Output the (x, y) coordinate of the center of the cell containing the given text.  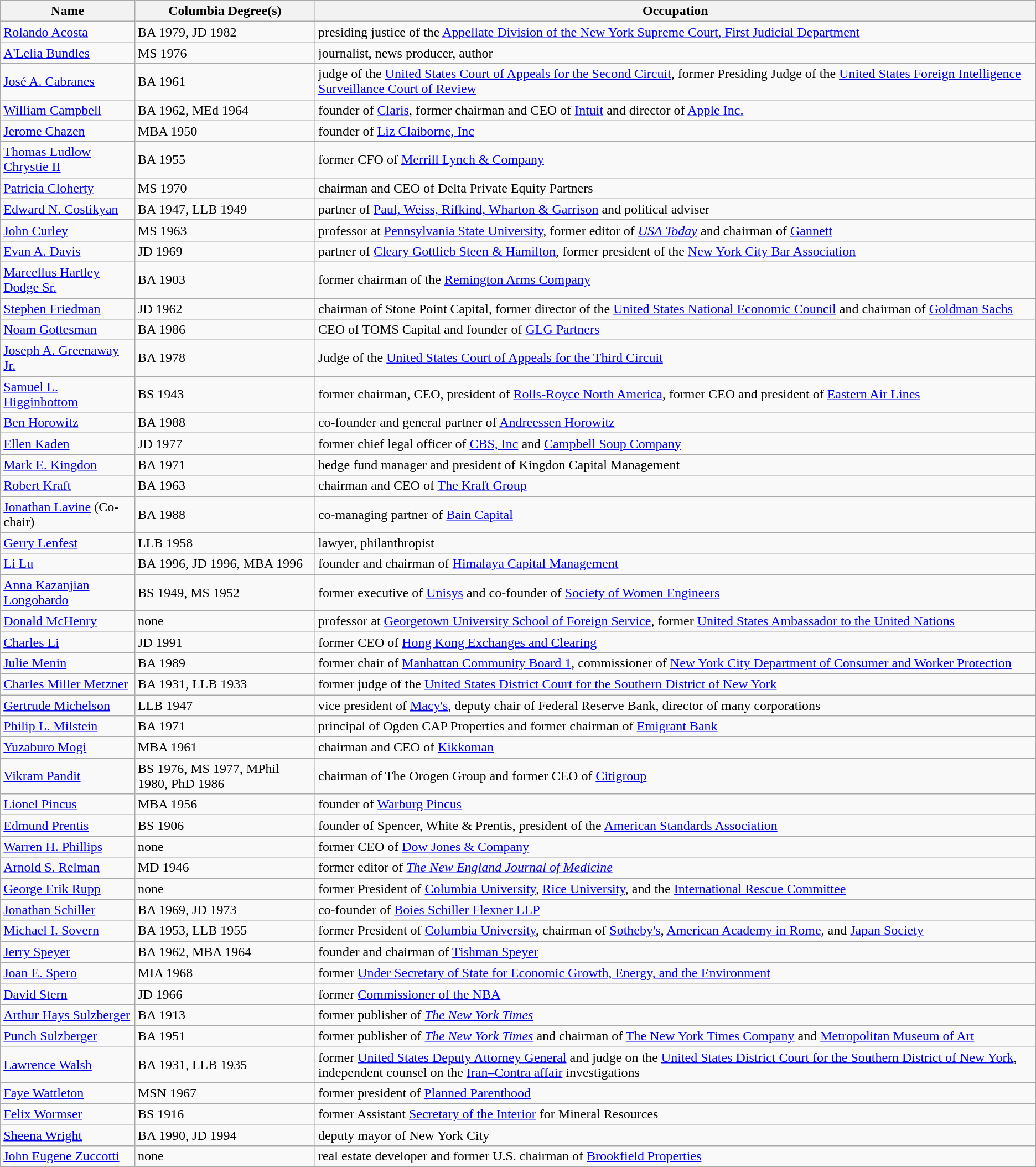
founder of Spencer, White & Prentis, president of the American Standards Association (675, 826)
Sheena Wright (68, 1135)
Felix Wormser (68, 1114)
BS 1916 (225, 1114)
Gerry Lenfest (68, 543)
former chairman, CEO, president of Rolls-Royce North America, former CEO and president of Eastern Air Lines (675, 394)
former CEO of Dow Jones & Company (675, 847)
Donald McHenry (68, 621)
Name (68, 11)
former Assistant Secretary of the Interior for Mineral Resources (675, 1114)
BA 1963 (225, 486)
former chief legal officer of CBS, Inc and Campbell Soup Company (675, 444)
Jonathan Schiller (68, 910)
former President of Columbia University, Rice University, and the International Rescue Committee (675, 889)
former Commissioner of the NBA (675, 994)
co-founder and general partner of Andreessen Horowitz (675, 423)
JD 1991 (225, 642)
former judge of the United States District Court for the Southern District of New York (675, 684)
MD 1946 (225, 868)
real estate developer and former U.S. chairman of Brookfield Properties (675, 1156)
partner of Paul, Weiss, Rifkind, Wharton & Garrison and political adviser (675, 209)
chairman and CEO of Kikkoman (675, 748)
BA 1996, JD 1996, MBA 1996 (225, 564)
chairman and CEO of The Kraft Group (675, 486)
BA 1989 (225, 663)
Lawrence Walsh (68, 1065)
BA 1962, MBA 1964 (225, 952)
former chairman of the Remington Arms Company (675, 280)
Rolando Acosta (68, 32)
Jerome Chazen (68, 131)
MS 1976 (225, 53)
Marcellus Hartley Dodge Sr. (68, 280)
Punch Sulzberger (68, 1036)
Anna Kazanjian Longobardo (68, 592)
journalist, news producer, author (675, 53)
Edmund Prentis (68, 826)
former CFO of Merrill Lynch & Company (675, 159)
BS 1906 (225, 826)
Gertrude Michelson (68, 706)
BA 1903 (225, 280)
Occupation (675, 11)
presiding justice of the Appellate Division of the New York Supreme Court, First Judicial Department (675, 32)
BA 1979, JD 1982 (225, 32)
partner of Cleary Gottlieb Steen & Hamilton, former president of the New York City Bar Association (675, 251)
Ben Horowitz (68, 423)
MSN 1967 (225, 1093)
former publisher of The New York Times and chairman of The New York Times Company and Metropolitan Museum of Art (675, 1036)
CEO of TOMS Capital and founder of GLG Partners (675, 330)
Charles Li (68, 642)
principal of Ogden CAP Properties and former chairman of Emigrant Bank (675, 727)
Columbia Degree(s) (225, 11)
Jerry Speyer (68, 952)
BA 1961 (225, 82)
BA 1947, LLB 1949 (225, 209)
Samuel L. Higginbottom (68, 394)
former president of Planned Parenthood (675, 1093)
MBA 1956 (225, 805)
BS 1943 (225, 394)
BA 1978 (225, 359)
chairman of Stone Point Capital, former director of the United States National Economic Council and chairman of Goldman Sachs (675, 308)
deputy mayor of New York City (675, 1135)
founder of Warburg Pincus (675, 805)
Thomas Ludlow Chrystie II (68, 159)
A'Lelia Bundles (68, 53)
William Campbell (68, 110)
John Curley (68, 230)
BA 1951 (225, 1036)
Vikram Pandit (68, 776)
professor at Georgetown University School of Foreign Service, former United States Ambassador to the United Nations (675, 621)
Evan A. Davis (68, 251)
JD 1962 (225, 308)
Joan E. Spero (68, 973)
Robert Kraft (68, 486)
former publisher of The New York Times (675, 1015)
Stephen Friedman (68, 308)
BA 1962, MEd 1964 (225, 110)
Philip L. Milstein (68, 727)
JD 1977 (225, 444)
Arnold S. Relman (68, 868)
LLB 1958 (225, 543)
co-founder of Boies Schiller Flexner LLP (675, 910)
Yuzaburo Mogi (68, 748)
former President of Columbia University, chairman of Sotheby's, American Academy in Rome, and Japan Society (675, 931)
former chair of Manhattan Community Board 1, commissioner of New York City Department of Consumer and Worker Protection (675, 663)
JD 1966 (225, 994)
founder and chairman of Tishman Speyer (675, 952)
John Eugene Zuccotti (68, 1156)
BA 1986 (225, 330)
Charles Miller Metzner (68, 684)
George Erik Rupp (68, 889)
BA 1990, JD 1994 (225, 1135)
former CEO of Hong Kong Exchanges and Clearing (675, 642)
Michael I. Sovern (68, 931)
founder of Liz Claiborne, Inc (675, 131)
BA 1955 (225, 159)
BA 1931, LLB 1933 (225, 684)
MBA 1950 (225, 131)
Faye Wattleton (68, 1093)
Warren H. Phillips (68, 847)
Arthur Hays Sulzberger (68, 1015)
Joseph A. Greenaway Jr. (68, 359)
BS 1949, MS 1952 (225, 592)
BA 1953, LLB 1955 (225, 931)
Patricia Cloherty (68, 188)
former executive of Unisys and co-founder of Society of Women Engineers (675, 592)
vice president of Macy's, deputy chair of Federal Reserve Bank, director of many corporations (675, 706)
former Under Secretary of State for Economic Growth, Energy, and the Environment (675, 973)
former editor of The New England Journal of Medicine (675, 868)
BA 1969, JD 1973 (225, 910)
lawyer, philanthropist (675, 543)
chairman and CEO of Delta Private Equity Partners (675, 188)
chairman of The Orogen Group and former CEO of Citigroup (675, 776)
JD 1969 (225, 251)
David Stern (68, 994)
Jonathan Lavine (Co-chair) (68, 515)
BA 1931, LLB 1935 (225, 1065)
BA 1913 (225, 1015)
MS 1963 (225, 230)
Lionel Pincus (68, 805)
MBA 1961 (225, 748)
founder and chairman of Himalaya Capital Management (675, 564)
Edward N. Costikyan (68, 209)
Julie Menin (68, 663)
MIA 1968 (225, 973)
MS 1970 (225, 188)
co-managing partner of Bain Capital (675, 515)
professor at Pennsylvania State University, former editor of USA Today and chairman of Gannett (675, 230)
Mark E. Kingdon (68, 465)
Judge of the United States Court of Appeals for the Third Circuit (675, 359)
Li Lu (68, 564)
Noam Gottesman (68, 330)
Ellen Kaden (68, 444)
BS 1976, MS 1977, MPhil 1980, PhD 1986 (225, 776)
José A. Cabranes (68, 82)
hedge fund manager and president of Kingdon Capital Management (675, 465)
LLB 1947 (225, 706)
founder of Claris, former chairman and CEO of Intuit and director of Apple Inc. (675, 110)
